For the text-containing cell, return its midpoint in (x, y) coordinate format. 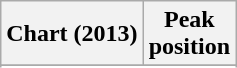
Chart (2013) (72, 34)
Peak position (189, 34)
